Identify which cell holds the provided text, then report its (X, Y) central coordinate. 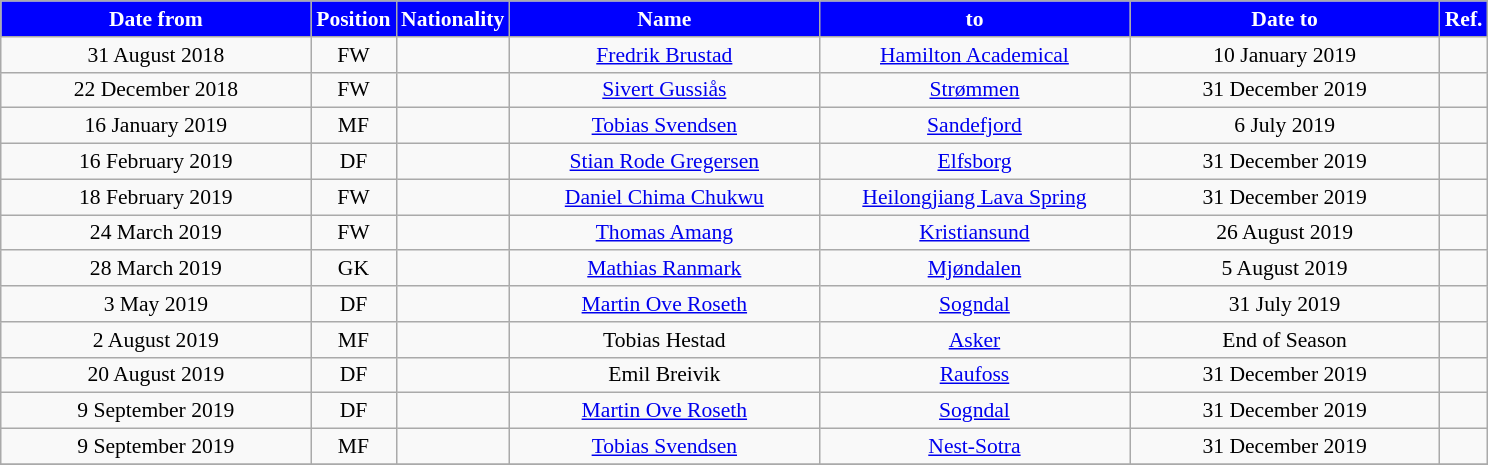
End of Season (1285, 340)
Sandefjord (974, 126)
10 January 2019 (1285, 55)
16 February 2019 (156, 162)
Asker (974, 340)
Kristiansund (974, 233)
Ref. (1464, 19)
6 July 2019 (1285, 126)
Fredrik Brustad (664, 55)
Position (354, 19)
GK (354, 269)
Mathias Ranmark (664, 269)
Sivert Gussiås (664, 90)
Emil Breivik (664, 375)
Thomas Amang (664, 233)
20 August 2019 (156, 375)
Mjøndalen (974, 269)
Daniel Chima Chukwu (664, 197)
22 December 2018 (156, 90)
Name (664, 19)
24 March 2019 (156, 233)
16 January 2019 (156, 126)
Stian Rode Gregersen (664, 162)
Nationality (452, 19)
Elfsborg (974, 162)
Hamilton Academical (974, 55)
Date to (1285, 19)
Date from (156, 19)
28 March 2019 (156, 269)
3 May 2019 (156, 304)
Strømmen (974, 90)
Tobias Hestad (664, 340)
26 August 2019 (1285, 233)
5 August 2019 (1285, 269)
18 February 2019 (156, 197)
2 August 2019 (156, 340)
Heilongjiang Lava Spring (974, 197)
Nest-Sotra (974, 447)
Raufoss (974, 375)
to (974, 19)
31 July 2019 (1285, 304)
31 August 2018 (156, 55)
